Identify which cell holds the provided text, then report its [X, Y] central coordinate. 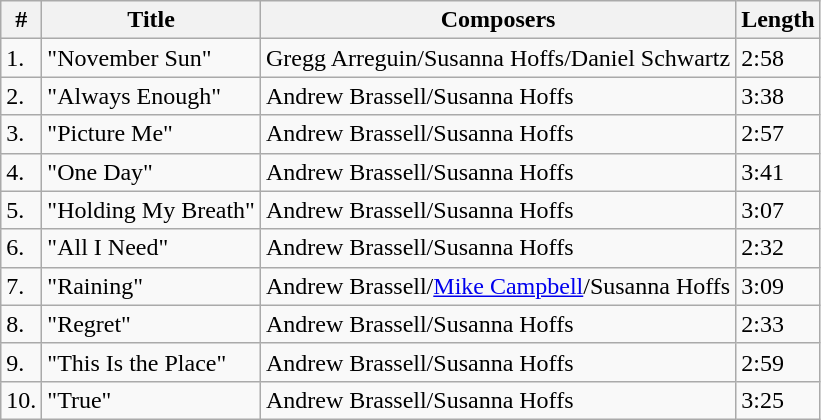
5. [22, 210]
Title [152, 20]
4. [22, 172]
Length [778, 20]
2:57 [778, 134]
"Holding My Breath" [152, 210]
3. [22, 134]
"One Day" [152, 172]
2:33 [778, 324]
Composers [498, 20]
1. [22, 58]
"Always Enough" [152, 96]
3:09 [778, 286]
"True" [152, 400]
3:41 [778, 172]
7. [22, 286]
3:07 [778, 210]
2. [22, 96]
6. [22, 248]
"Raining" [152, 286]
"November Sun" [152, 58]
3:38 [778, 96]
9. [22, 362]
"Regret" [152, 324]
"This Is the Place" [152, 362]
2:32 [778, 248]
2:58 [778, 58]
10. [22, 400]
8. [22, 324]
Gregg Arreguin/Susanna Hoffs/Daniel Schwartz [498, 58]
"All I Need" [152, 248]
Andrew Brassell/Mike Campbell/Susanna Hoffs [498, 286]
"Picture Me" [152, 134]
2:59 [778, 362]
3:25 [778, 400]
# [22, 20]
